Output the [X, Y] coordinate of the center of the cell containing the given text.  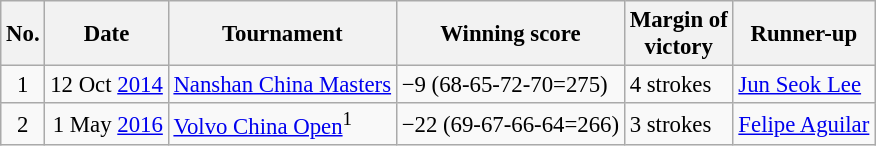
1 [23, 85]
Date [106, 34]
Winning score [510, 34]
12 Oct 2014 [106, 85]
No. [23, 34]
Jun Seok Lee [804, 85]
−22 (69-67-66-64=266) [510, 124]
Felipe Aguilar [804, 124]
−9 (68-65-72-70=275) [510, 85]
1 May 2016 [106, 124]
Tournament [282, 34]
Nanshan China Masters [282, 85]
4 strokes [678, 85]
Runner-up [804, 34]
2 [23, 124]
Volvo China Open1 [282, 124]
Margin ofvictory [678, 34]
3 strokes [678, 124]
